Provide the [x, y] coordinate of the cell's center where the given text is located.  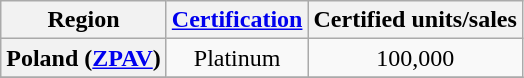
Certification [237, 20]
Poland (ZPAV) [84, 58]
Platinum [237, 58]
Certified units/sales [415, 20]
Region [84, 20]
100,000 [415, 58]
